From the cell containing the given text, extract its center point as (X, Y) coordinate. 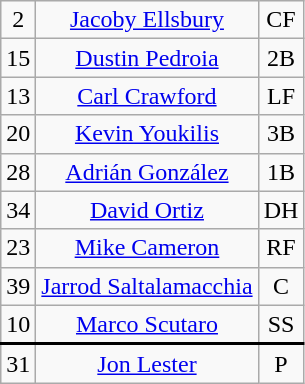
39 (18, 286)
3B (281, 134)
Mike Cameron (147, 248)
David Ortiz (147, 210)
34 (18, 210)
DH (281, 210)
13 (18, 96)
Kevin Youkilis (147, 134)
28 (18, 172)
P (281, 364)
Dustin Pedroia (147, 58)
2 (18, 20)
SS (281, 324)
RF (281, 248)
1B (281, 172)
Carl Crawford (147, 96)
Jacoby Ellsbury (147, 20)
23 (18, 248)
Marco Scutaro (147, 324)
20 (18, 134)
Jon Lester (147, 364)
LF (281, 96)
2B (281, 58)
31 (18, 364)
CF (281, 20)
Adrián González (147, 172)
10 (18, 324)
Jarrod Saltalamacchia (147, 286)
C (281, 286)
15 (18, 58)
